From the cell containing the given text, extract its center point as [X, Y] coordinate. 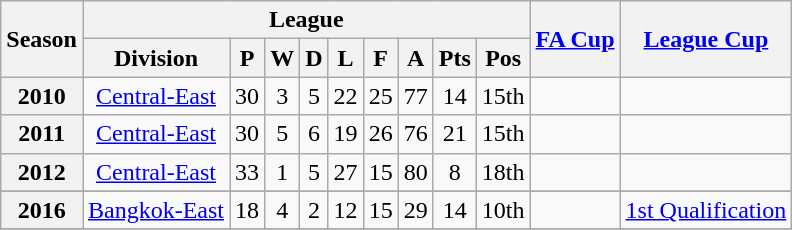
L [346, 58]
33 [248, 172]
League Cup [706, 39]
2 [314, 210]
P [248, 58]
4 [282, 210]
25 [380, 96]
6 [314, 134]
77 [416, 96]
27 [346, 172]
2010 [42, 96]
19 [346, 134]
1 [282, 172]
FA Cup [575, 39]
10th [503, 210]
Division [156, 58]
22 [346, 96]
League [306, 20]
2016 [42, 210]
29 [416, 210]
26 [380, 134]
18th [503, 172]
8 [454, 172]
2011 [42, 134]
A [416, 58]
Season [42, 39]
W [282, 58]
76 [416, 134]
D [314, 58]
3 [282, 96]
2012 [42, 172]
80 [416, 172]
Bangkok-East [156, 210]
12 [346, 210]
1st Qualification [706, 210]
Pts [454, 58]
F [380, 58]
Pos [503, 58]
21 [454, 134]
18 [248, 210]
